Provide the [X, Y] coordinate of the cell's center where the given text is located.  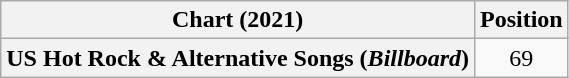
69 [521, 58]
Chart (2021) [238, 20]
Position [521, 20]
US Hot Rock & Alternative Songs (Billboard) [238, 58]
